Capture the cell that displays the provided text and extract its (x, y) central coordinate. 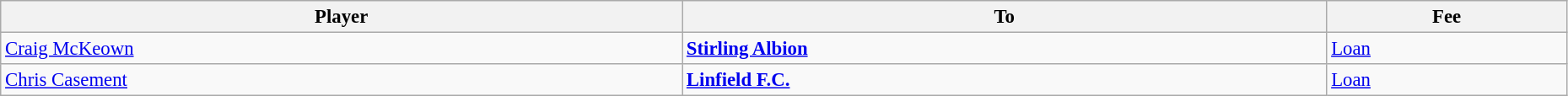
Player (342, 17)
Linfield F.C. (1005, 80)
Stirling Albion (1005, 49)
To (1005, 17)
Chris Casement (342, 80)
Fee (1447, 17)
Craig McKeown (342, 49)
